Scan for the cell matching the given text and deliver its [X, Y] coordinate at center. 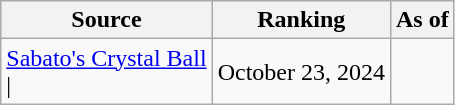
Sabato's Crystal Ball| [106, 72]
As of [422, 20]
October 23, 2024 [301, 72]
Source [106, 20]
Ranking [301, 20]
